Return [X, Y] of the center of cell containing provided text 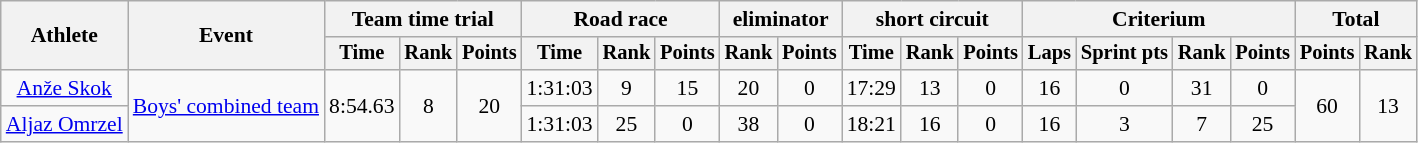
eliminator [781, 19]
8 [429, 106]
7 [1202, 124]
Road race [621, 19]
Sprint pts [1124, 54]
Laps [1050, 54]
Boys' combined team [226, 106]
Event [226, 36]
60 [1327, 106]
9 [627, 88]
Aljaz Omrzel [64, 124]
Team time trial [422, 19]
Criterium [1159, 19]
38 [749, 124]
Athlete [64, 36]
3 [1124, 124]
Anže Skok [64, 88]
8:54.63 [362, 106]
17:29 [872, 88]
31 [1202, 88]
Total [1356, 19]
15 [687, 88]
short circuit [932, 19]
18:21 [872, 124]
